Detect which cell encompasses the target text, then output its [x, y] center coordinate. 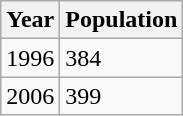
399 [122, 96]
384 [122, 58]
1996 [30, 58]
Population [122, 20]
2006 [30, 96]
Year [30, 20]
